Locate the cell with the specified text and output its [x, y] center coordinate. 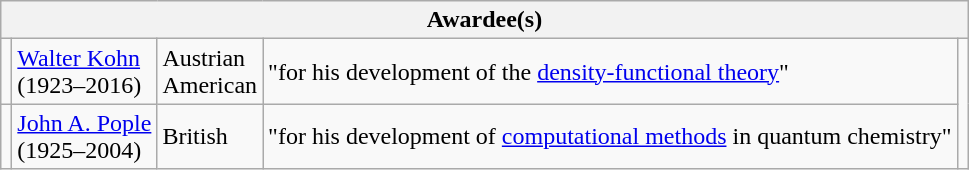
British [210, 136]
"for his development of the density-functional theory" [610, 72]
"for his development of computational methods in quantum chemistry" [610, 136]
Austrian American [210, 72]
John A. Pople(1925–2004) [84, 136]
Walter Kohn(1923–2016) [84, 72]
Awardee(s) [484, 20]
